Detect which cell encompasses the target text, then output its (X, Y) center coordinate. 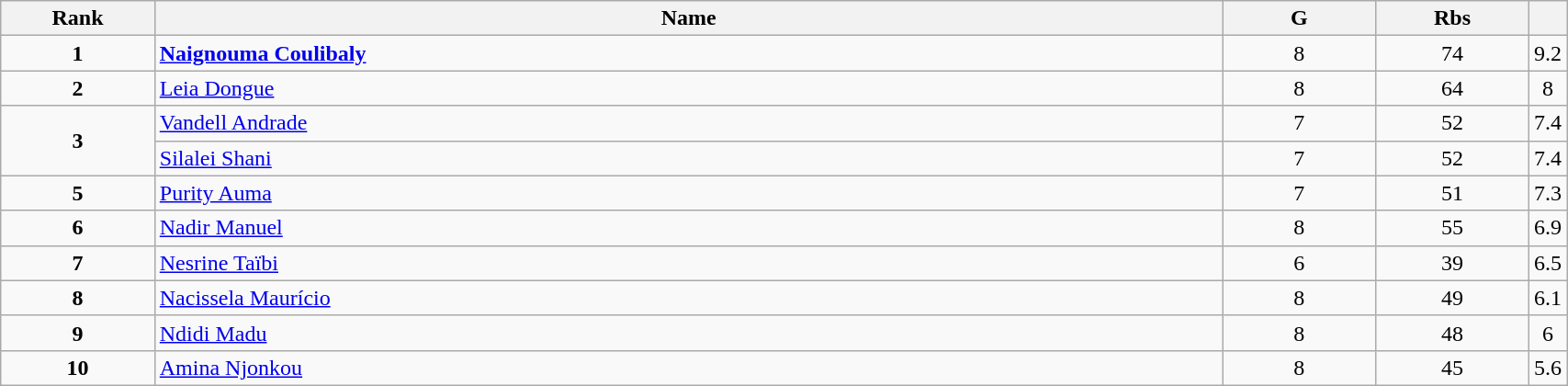
Name (689, 18)
49 (1451, 298)
10 (78, 368)
Nesrine Taïbi (689, 263)
G (1299, 18)
Naignouma Coulibaly (689, 53)
51 (1451, 193)
Rank (78, 18)
Vandell Andrade (689, 123)
Ndidi Madu (689, 333)
Leia Dongue (689, 88)
Nacissela Maurício (689, 298)
9 (78, 333)
Rbs (1451, 18)
Amina Njonkou (689, 368)
6.1 (1549, 298)
6.9 (1549, 228)
3 (78, 141)
2 (78, 88)
9.2 (1549, 53)
7.3 (1549, 193)
74 (1451, 53)
39 (1451, 263)
Nadir Manuel (689, 228)
64 (1451, 88)
5.6 (1549, 368)
45 (1451, 368)
1 (78, 53)
55 (1451, 228)
Purity Auma (689, 193)
6.5 (1549, 263)
5 (78, 193)
48 (1451, 333)
Silalei Shani (689, 158)
